Output the [X, Y] coordinate of the center of the cell containing the given text.  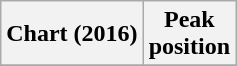
Peakposition [189, 34]
Chart (2016) [72, 34]
